Provide the [x, y] coordinate of the cell's center where the given text is located.  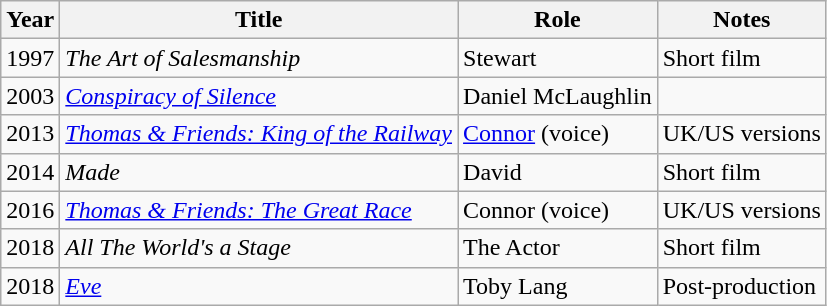
Stewart [558, 58]
The Actor [558, 248]
Conspiracy of Silence [259, 96]
Toby Lang [558, 286]
2003 [30, 96]
2013 [30, 134]
Year [30, 20]
Thomas & Friends: The Great Race [259, 210]
Post-production [742, 286]
Made [259, 172]
Notes [742, 20]
1997 [30, 58]
Eve [259, 286]
All The World's a Stage [259, 248]
David [558, 172]
Title [259, 20]
2014 [30, 172]
Daniel McLaughlin [558, 96]
Role [558, 20]
2016 [30, 210]
Thomas & Friends: King of the Railway [259, 134]
The Art of Salesmanship [259, 58]
